Search for the cell housing the specified text and yield its (X, Y) center coordinate. 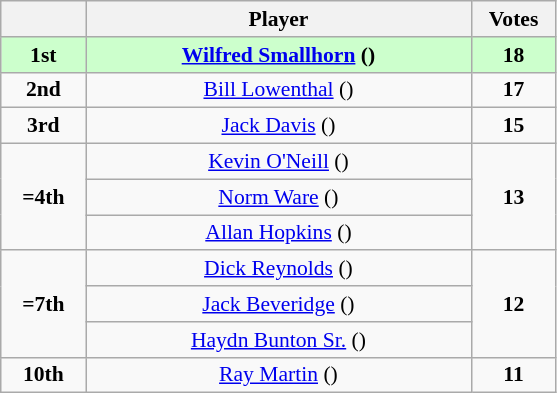
Wilfred Smallhorn () (278, 55)
Norm Ware () (278, 197)
15 (514, 126)
13 (514, 198)
11 (514, 375)
2nd (44, 90)
Haydn Bunton Sr. () (278, 340)
Allan Hopkins () (278, 233)
Bill Lowenthal () (278, 90)
18 (514, 55)
17 (514, 90)
3rd (44, 126)
=4th (44, 198)
1st (44, 55)
Dick Reynolds () (278, 269)
Player (278, 19)
Kevin O'Neill () (278, 162)
Jack Beveridge () (278, 304)
Votes (514, 19)
12 (514, 304)
Ray Martin () (278, 375)
Jack Davis () (278, 126)
=7th (44, 304)
10th (44, 375)
